Capture the cell that displays the provided text and extract its (x, y) central coordinate. 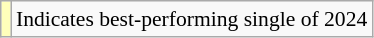
Indicates best-performing single of 2024 (192, 19)
